Capture the cell that displays the provided text and extract its [x, y] central coordinate. 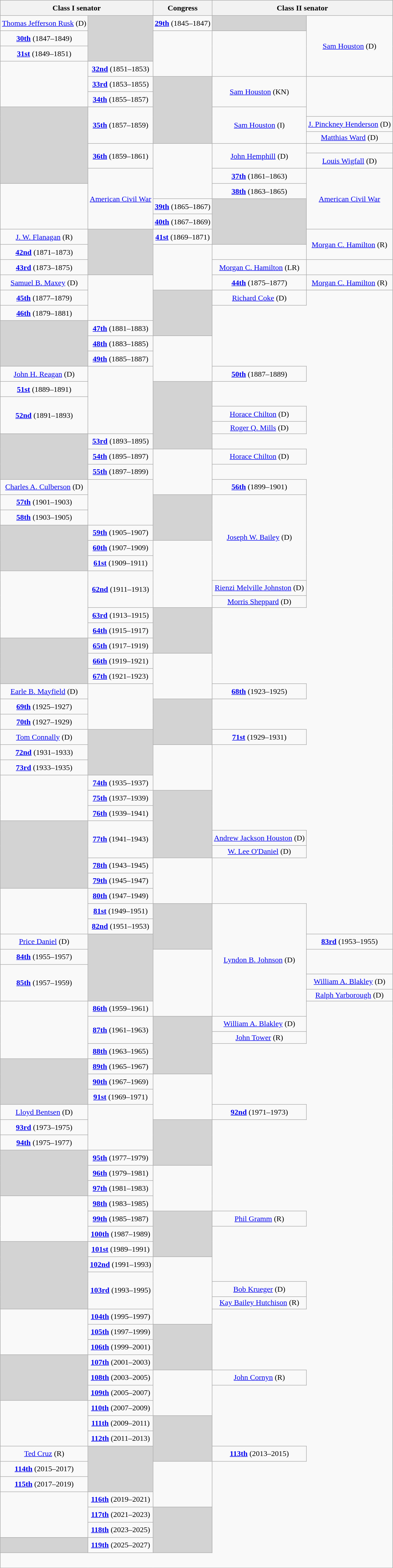
76th (1939–1941) [121, 813]
62nd (1911–1913) [121, 589]
96th (1979–1981) [121, 1173]
53rd (1893–1895) [121, 441]
Sam Houston (D) [349, 46]
67th (1921–1923) [121, 676]
54th (1895–1897) [121, 457]
98th (1983–1985) [121, 1203]
60th (1907–1909) [121, 548]
92nd (1971–1973) [259, 1112]
Matthias Ward (D) [349, 138]
51st (1889–1891) [44, 389]
86th (1959–1961) [121, 1009]
47th (1881–1883) [121, 328]
52nd (1891–1893) [44, 415]
83rd (1953–1955) [349, 941]
111th (2009–2011) [121, 1423]
50th (1887–1889) [259, 374]
101st (1989–1991) [121, 1249]
112th (2011–2013) [121, 1438]
104th (1995–1997) [121, 1316]
45th (1877–1879) [44, 298]
W. Lee O'Daniel (D) [259, 852]
59th (1905–1907) [121, 533]
63rd (1913–1915) [121, 615]
Morgan C. Hamilton (LR) [259, 267]
Price Daniel (D) [44, 941]
117th (2021–2023) [121, 1514]
Andrew Jackson Houston (D) [259, 838]
Louis Wigfall (D) [349, 161]
93rd (1973–1975) [44, 1127]
90th (1967–1969) [121, 1082]
64th (1915–1917) [121, 630]
Lloyd Bentsen (D) [44, 1112]
John Cornyn (R) [259, 1377]
40th (1867–1869) [183, 222]
Class II senator [302, 8]
114th (2015–2017) [44, 1469]
69th (1925–1927) [44, 707]
44th (1875–1877) [259, 283]
106th (1999–2001) [121, 1347]
61st (1909–1911) [121, 563]
100th (1987–1989) [121, 1234]
Roger Q. Mills (D) [259, 428]
119th (2025–2027) [121, 1545]
Morris Sheppard (D) [259, 602]
89th (1965–1967) [121, 1066]
56th (1899–1901) [259, 487]
39th (1865–1867) [183, 207]
Kay Bailey Hutchison (R) [259, 1303]
80th (1947–1949) [121, 896]
35th (1857–1859) [121, 125]
75th (1937–1939) [121, 798]
71st (1929–1931) [259, 737]
113th (2013–2015) [259, 1453]
107th (2001–2003) [121, 1362]
79th (1945–1947) [121, 880]
97th (1981–1983) [121, 1188]
116th (2019–2021) [121, 1499]
31st (1849–1851) [44, 54]
65th (1917–1919) [121, 646]
109th (2005–2007) [121, 1393]
58th (1903–1905) [44, 517]
115th (2017–2019) [44, 1484]
78th (1943–1945) [121, 865]
57th (1901–1903) [44, 502]
74th (1935–1937) [121, 783]
49th (1885–1887) [121, 359]
102nd (1991–1993) [121, 1264]
Phil Gramm (R) [259, 1219]
94th (1975–1977) [44, 1143]
43rd (1873–1875) [44, 267]
36th (1859–1861) [121, 156]
Tom Connally (D) [44, 737]
85th (1957–1959) [44, 983]
87th (1961–1963) [121, 1030]
29th (1845–1847) [183, 23]
108th (2003–2005) [121, 1377]
55th (1897–1899) [121, 472]
99th (1985–1987) [121, 1219]
37th (1861–1863) [259, 176]
48th (1883–1885) [121, 344]
70th (1927–1929) [44, 722]
John H. Reagan (D) [44, 374]
46th (1879–1881) [44, 313]
91st (1969–1971) [121, 1097]
Thomas Jefferson Rusk (D) [44, 23]
John Hemphill (D) [259, 156]
42nd (1871–1873) [44, 252]
82nd (1951–1953) [121, 926]
Congress [183, 8]
J. W. Flanagan (R) [44, 237]
Lyndon B. Johnson (D) [259, 960]
Richard Coke (D) [259, 298]
Class I senator [77, 8]
103rd (1993–1995) [121, 1290]
88th (1963–1965) [121, 1051]
Joseph W. Bailey (D) [259, 537]
John Tower (R) [259, 1038]
77th (1941–1943) [121, 839]
81st (1949–1951) [121, 911]
Samuel B. Maxey (D) [44, 283]
33rd (1853–1855) [121, 84]
34th (1855–1857) [121, 99]
118th (2023–2025) [121, 1530]
Ted Cruz (R) [44, 1453]
105th (1997–1999) [121, 1332]
Sam Houston (KN) [259, 92]
84th (1955–1957) [44, 957]
41st (1869–1871) [183, 237]
J. Pinckney Henderson (D) [349, 124]
Sam Houston (I) [259, 125]
66th (1919–1921) [121, 661]
95th (1977–1979) [121, 1158]
30th (1847–1849) [44, 38]
73rd (1933–1935) [44, 768]
Bob Krueger (D) [259, 1289]
Ralph Yarborough (D) [349, 995]
110th (2007–2009) [121, 1408]
Rienzi Melville Johnston (D) [259, 588]
Earle B. Mayfield (D) [44, 691]
68th (1923–1925) [259, 691]
32nd (1851–1853) [121, 69]
72nd (1931–1933) [44, 752]
Charles A. Culberson (D) [44, 487]
38th (1863–1865) [259, 191]
